Pinpoint the cell where the given text exists, returning its [x, y] midpoint coordinate. 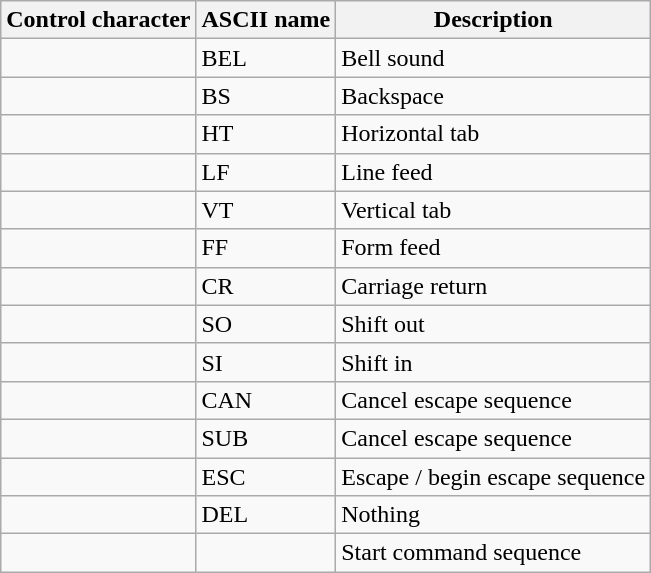
Vertical tab [494, 210]
VT [266, 210]
Shift out [494, 324]
Form feed [494, 248]
Description [494, 20]
Nothing [494, 515]
BS [266, 96]
ESC [266, 477]
SI [266, 362]
LF [266, 172]
Start command sequence [494, 553]
ASCII name [266, 20]
Backspace [494, 96]
Line feed [494, 172]
CR [266, 286]
FF [266, 248]
Bell sound [494, 58]
DEL [266, 515]
Shift in [494, 362]
Horizontal tab [494, 134]
BEL [266, 58]
SUB [266, 438]
CAN [266, 400]
HT [266, 134]
Carriage return [494, 286]
SO [266, 324]
Control character [98, 20]
Escape / begin escape sequence [494, 477]
